Return the (X, Y) coordinate for the center point of the cell that contains the specified text.  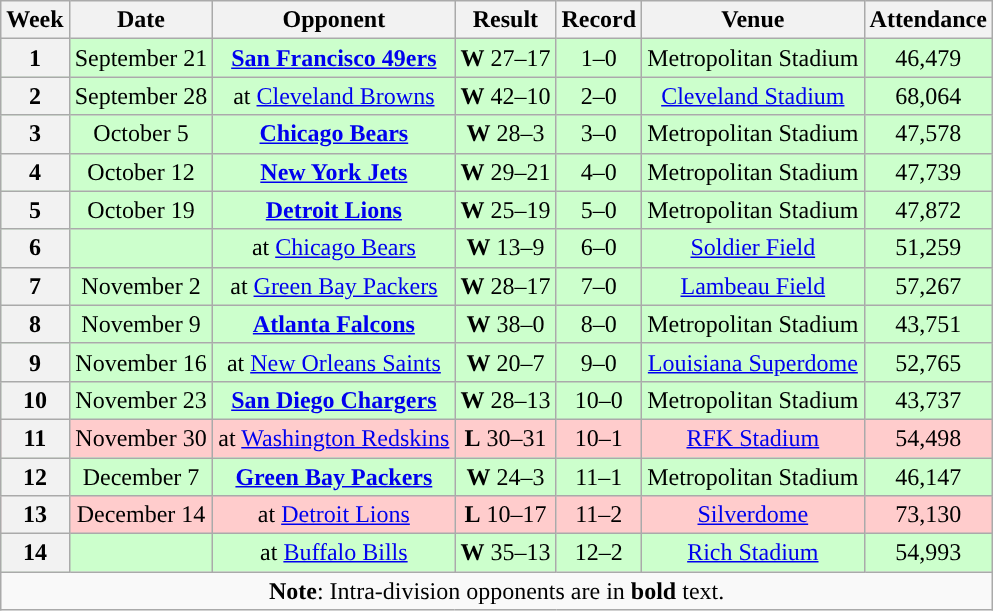
RFK Stadium (753, 438)
W 24–3 (506, 477)
Week (35, 20)
4–0 (599, 172)
Record (599, 20)
9–0 (599, 362)
at Buffalo Bills (334, 553)
November 30 (141, 438)
10 (35, 400)
at Chicago Bears (334, 248)
8–0 (599, 324)
52,765 (928, 362)
Cleveland Stadium (753, 96)
1–0 (599, 58)
W 42–10 (506, 96)
L 10–17 (506, 515)
47,872 (928, 210)
W 38–0 (506, 324)
September 28 (141, 96)
W 28–13 (506, 400)
W 13–9 (506, 248)
10–1 (599, 438)
San Francisco 49ers (334, 58)
9 (35, 362)
2 (35, 96)
73,130 (928, 515)
5 (35, 210)
W 35–13 (506, 553)
14 (35, 553)
at Washington Redskins (334, 438)
4 (35, 172)
Result (506, 20)
5–0 (599, 210)
Detroit Lions (334, 210)
October 5 (141, 134)
51,259 (928, 248)
Soldier Field (753, 248)
at Cleveland Browns (334, 96)
11–2 (599, 515)
46,147 (928, 477)
November 2 (141, 286)
at New Orleans Saints (334, 362)
7 (35, 286)
Lambeau Field (753, 286)
13 (35, 515)
43,737 (928, 400)
47,578 (928, 134)
November 23 (141, 400)
54,993 (928, 553)
6–0 (599, 248)
12–2 (599, 553)
New York Jets (334, 172)
at Detroit Lions (334, 515)
3–0 (599, 134)
Note: Intra-division opponents are in bold text. (497, 591)
2–0 (599, 96)
San Diego Chargers (334, 400)
W 29–21 (506, 172)
Louisiana Superdome (753, 362)
October 12 (141, 172)
68,064 (928, 96)
3 (35, 134)
6 (35, 248)
Green Bay Packers (334, 477)
September 21 (141, 58)
November 9 (141, 324)
October 19 (141, 210)
47,739 (928, 172)
Opponent (334, 20)
12 (35, 477)
W 27–17 (506, 58)
Rich Stadium (753, 553)
46,479 (928, 58)
November 16 (141, 362)
1 (35, 58)
8 (35, 324)
W 28–17 (506, 286)
Venue (753, 20)
43,751 (928, 324)
December 7 (141, 477)
December 14 (141, 515)
W 25–19 (506, 210)
7–0 (599, 286)
at Green Bay Packers (334, 286)
57,267 (928, 286)
Silverdome (753, 515)
Attendance (928, 20)
W 28–3 (506, 134)
Atlanta Falcons (334, 324)
Chicago Bears (334, 134)
54,498 (928, 438)
10–0 (599, 400)
L 30–31 (506, 438)
11 (35, 438)
11–1 (599, 477)
Date (141, 20)
W 20–7 (506, 362)
